Identify which cell holds the provided text, then report its (X, Y) central coordinate. 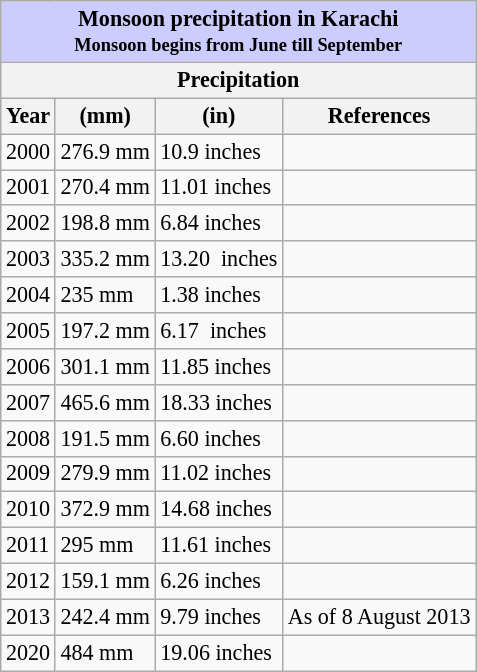
2006 (28, 366)
18.33 inches (218, 402)
Precipitation (238, 80)
2001 (28, 187)
10.9 inches (218, 151)
465.6 mm (105, 402)
9.79 inches (218, 617)
13.20 inches (218, 259)
Year (28, 116)
11.01 inches (218, 187)
484 mm (105, 653)
335.2 mm (105, 259)
(in) (218, 116)
276.9 mm (105, 151)
2009 (28, 474)
242.4 mm (105, 617)
270.4 mm (105, 187)
197.2 mm (105, 330)
11.85 inches (218, 366)
19.06 inches (218, 653)
2003 (28, 259)
(mm) (105, 116)
2010 (28, 510)
As of 8 August 2013 (380, 617)
2005 (28, 330)
2002 (28, 223)
295 mm (105, 545)
11.02 inches (218, 474)
191.5 mm (105, 438)
6.26 inches (218, 581)
2004 (28, 295)
198.8 mm (105, 223)
6.17 inches (218, 330)
301.1 mm (105, 366)
2008 (28, 438)
2007 (28, 402)
2011 (28, 545)
11.61 inches (218, 545)
2012 (28, 581)
1.38 inches (218, 295)
2020 (28, 653)
14.68 inches (218, 510)
235 mm (105, 295)
6.60 inches (218, 438)
372.9 mm (105, 510)
2000 (28, 151)
6.84 inches (218, 223)
159.1 mm (105, 581)
References (380, 116)
Monsoon precipitation in KarachiMonsoon begins from June till September (238, 30)
2013 (28, 617)
279.9 mm (105, 474)
